Output the [X, Y] coordinate of the center of the cell containing the given text.  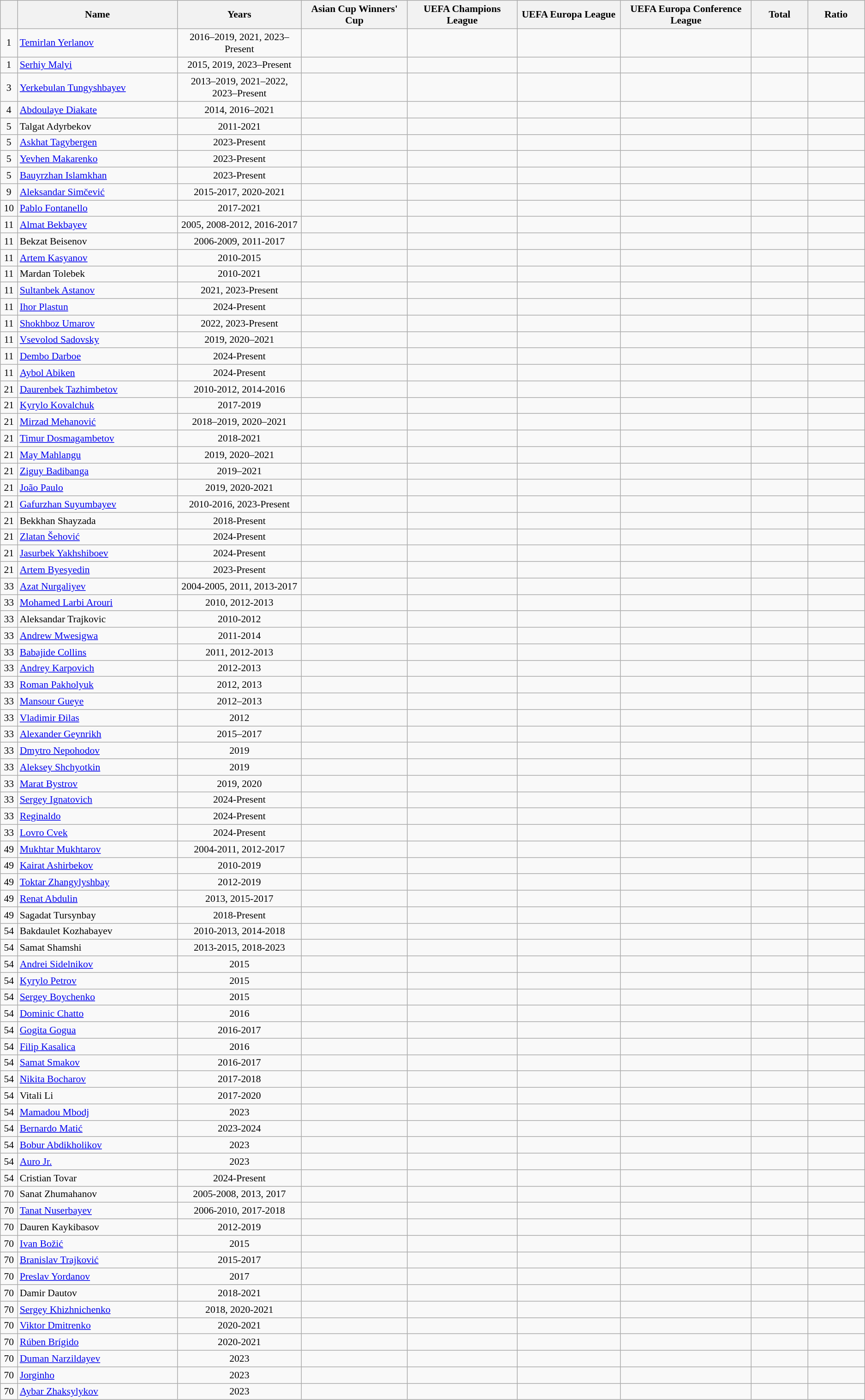
Sergey Ignatovich [98, 800]
May Mahlangu [98, 455]
2015, 2019, 2023–Present [239, 65]
2005, 2008-2012, 2016-2017 [239, 225]
Talgat Adyrbekov [98, 126]
2012 [239, 718]
2011-2021 [239, 126]
Mamadou Mbodj [98, 1112]
Rúben Brígido [98, 1342]
2018–2019, 2020–2021 [239, 422]
UEFA Europa Conference League [686, 15]
2013–2019, 2021–2022, 2023–Present [239, 88]
Shokhboz Umarov [98, 323]
2011, 2012-2013 [239, 652]
2017-2020 [239, 1096]
Reginaldo [98, 816]
Years [239, 15]
Vladimir Đilas [98, 718]
Mardan Tolebek [98, 274]
2004-2011, 2012-2017 [239, 849]
Lovro Cvek [98, 833]
Azat Nurgaliyev [98, 586]
Bernardo Matić [98, 1129]
Auro Jr. [98, 1162]
2016–2019, 2021, 2023–Present [239, 42]
2015–2017 [239, 734]
Dembo Darboe [98, 357]
Temirlan Yerlanov [98, 42]
2010-2012 [239, 620]
Mansour Gueye [98, 702]
Artem Kasyanov [98, 258]
Askhat Tagybergen [98, 143]
2012-2013 [239, 668]
Vsevolod Sadovsky [98, 340]
Ivan Božić [98, 1244]
2021, 2023-Present [239, 291]
2012, 2013 [239, 685]
Kairat Ashirbekov [98, 866]
Samat Shamshi [98, 948]
2004-2005, 2011, 2013-2017 [239, 586]
Bauyrzhan Islamkhan [98, 176]
Filip Kasalica [98, 1047]
Aleksey Shchyotkin [98, 767]
Sagadat Tursynbay [98, 915]
2017-2018 [239, 1079]
2019–2021 [239, 471]
Vitali Li [98, 1096]
João Paulo [98, 488]
2010-2013, 2014-2018 [239, 931]
UEFA Europa League [569, 15]
Alexander Geynrikh [98, 734]
Serhiy Malyi [98, 65]
Total [780, 15]
Aybol Abiken [98, 373]
Bobur Abdikholikov [98, 1145]
Asian Cup Winners' Cup [354, 15]
2010-2012, 2014-2016 [239, 389]
Samat Smakov [98, 1063]
2018, 2020-2021 [239, 1310]
Preslav Yordanov [98, 1277]
Pablo Fontanello [98, 209]
2010-2019 [239, 866]
2017 [239, 1277]
Almat Bekbayev [98, 225]
2006-2009, 2011-2017 [239, 241]
Abdoulaye Diakate [98, 110]
Sultanbek Astanov [98, 291]
Aleksandar Simčević [98, 192]
Mukhtar Mukhtarov [98, 849]
Aybar Zhaksylykov [98, 1392]
Gogita Gogua [98, 1030]
Jasurbek Yakhshiboev [98, 554]
Branislav Trajković [98, 1260]
2015-2017 [239, 1260]
2006-2010, 2017-2018 [239, 1211]
Mohamed Larbi Arouri [98, 603]
2015-2017, 2020-2021 [239, 192]
Mirzad Mehanović [98, 422]
Ratio [836, 15]
Renat Abdulin [98, 899]
Ziguy Badibanga [98, 471]
Dmytro Nepohodov [98, 751]
2014, 2016–2021 [239, 110]
2011-2014 [239, 636]
2022, 2023-Present [239, 323]
Marat Bystrov [98, 784]
Kyrylo Kovalchuk [98, 405]
2010-2015 [239, 258]
Name [98, 15]
Babajide Collins [98, 652]
Kyrylo Petrov [98, 981]
2010-2016, 2023-Present [239, 504]
UEFA Champions League [462, 15]
Roman Pakholyuk [98, 685]
2010-2021 [239, 274]
4 [9, 110]
Viktor Dmitrenko [98, 1326]
Tanat Nuserbayev [98, 1211]
10 [9, 209]
Timur Dosmagambetov [98, 439]
Andrey Karpovich [98, 668]
2013, 2015-2017 [239, 899]
2005-2008, 2013, 2017 [239, 1194]
2012–2013 [239, 702]
Dauren Kaykibasov [98, 1227]
2023-2024 [239, 1129]
Aleksandar Trajkovic [98, 620]
9 [9, 192]
Yevhen Makarenko [98, 159]
Damir Dautov [98, 1293]
Jorginho [98, 1375]
Sergey Khizhnichenko [98, 1310]
2019, 2020-2021 [239, 488]
Bakdaulet Kozhabayev [98, 931]
Gafurzhan Suyumbayev [98, 504]
Sanat Zhumahanov [98, 1194]
Sergey Boychenko [98, 997]
Duman Narzildayev [98, 1359]
3 [9, 88]
Ihor Plastun [98, 307]
Andrei Sidelnikov [98, 965]
Yerkebulan Tungyshbayev [98, 88]
Dominic Chatto [98, 1014]
Bekkhan Shayzada [98, 521]
Artem Byesyedin [98, 570]
Nikita Bocharov [98, 1079]
Daurenbek Tazhimbetov [98, 389]
Toktar Zhangylyshbay [98, 882]
Bekzat Beisenov [98, 241]
2013-2015, 2018-2023 [239, 948]
Andrew Mwesigwa [98, 636]
Zlatan Šehović [98, 537]
2017-2021 [239, 209]
Cristian Tovar [98, 1178]
2017-2019 [239, 405]
2019, 2020 [239, 784]
2010, 2012-2013 [239, 603]
